Detect which cell encompasses the target text, then output its (X, Y) center coordinate. 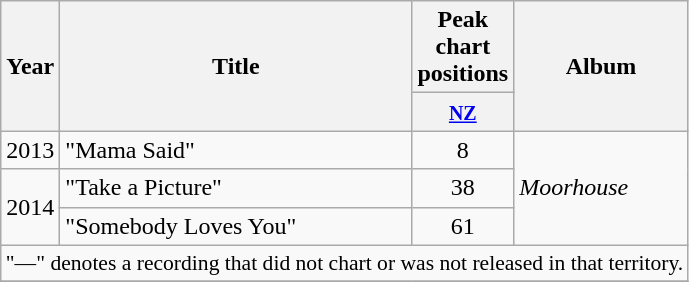
Year (30, 66)
38 (463, 188)
NZ (463, 112)
"—" denotes a recording that did not chart or was not released in that territory. (345, 263)
8 (463, 150)
Album (602, 66)
2014 (30, 207)
"Take a Picture" (236, 188)
Peak chart positions (463, 47)
"Somebody Loves You" (236, 226)
"Mama Said" (236, 150)
Moorhouse (602, 188)
Title (236, 66)
2013 (30, 150)
61 (463, 226)
